Scan for the cell matching the given text and deliver its [x, y] coordinate at center. 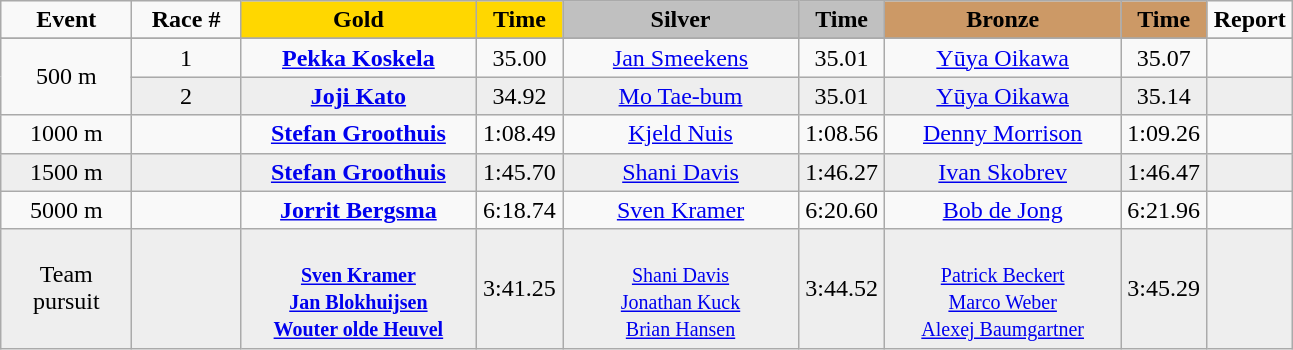
Mo Tae-bum [680, 96]
Team pursuit [66, 288]
Patrick BeckertMarco WeberAlexej Baumgartner [1003, 288]
Event [66, 20]
1:08.56 [842, 134]
34.92 [519, 96]
Sven Kramer [680, 210]
Bob de Jong [1003, 210]
Denny Morrison [1003, 134]
Shani Davis [680, 172]
3:41.25 [519, 288]
1 [186, 58]
Sven KramerJan BlokhuijsenWouter olde Heuvel [358, 288]
Gold [358, 20]
Kjeld Nuis [680, 134]
35.00 [519, 58]
Silver [680, 20]
1:45.70 [519, 172]
500 m [66, 77]
6:20.60 [842, 210]
6:18.74 [519, 210]
3:45.29 [1164, 288]
3:44.52 [842, 288]
Jan Smeekens [680, 58]
Bronze [1003, 20]
Report [1250, 20]
Jorrit Bergsma [358, 210]
Ivan Skobrev [1003, 172]
Pekka Koskela [358, 58]
1:46.27 [842, 172]
35.14 [1164, 96]
2 [186, 96]
1500 m [66, 172]
1000 m [66, 134]
Race # [186, 20]
1:46.47 [1164, 172]
1:09.26 [1164, 134]
Joji Kato [358, 96]
1:08.49 [519, 134]
6:21.96 [1164, 210]
35.07 [1164, 58]
Shani DavisJonathan KuckBrian Hansen [680, 288]
5000 m [66, 210]
